Scan for the cell matching the given text and deliver its [x, y] coordinate at center. 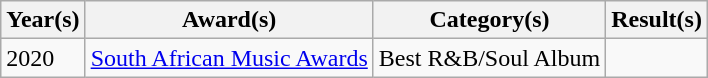
Award(s) [229, 20]
Best R&B/Soul Album [489, 58]
Year(s) [43, 20]
South African Music Awards [229, 58]
2020 [43, 58]
Result(s) [657, 20]
Category(s) [489, 20]
